Find where the given text appears and provide that cell's center as [x, y] coordinate. 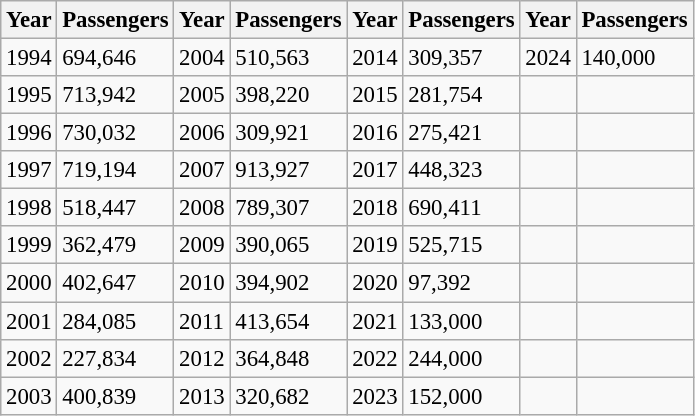
394,902 [288, 283]
2008 [202, 208]
2023 [375, 396]
320,682 [288, 396]
2020 [375, 283]
518,447 [116, 208]
2012 [202, 358]
2003 [29, 396]
448,323 [462, 170]
1999 [29, 245]
364,848 [288, 358]
713,942 [116, 95]
2018 [375, 208]
402,647 [116, 283]
133,000 [462, 321]
2002 [29, 358]
309,921 [288, 133]
2007 [202, 170]
2014 [375, 58]
140,000 [634, 58]
2001 [29, 321]
244,000 [462, 358]
227,834 [116, 358]
730,032 [116, 133]
2017 [375, 170]
2015 [375, 95]
281,754 [462, 95]
398,220 [288, 95]
400,839 [116, 396]
2009 [202, 245]
309,357 [462, 58]
913,927 [288, 170]
719,194 [116, 170]
2019 [375, 245]
2004 [202, 58]
690,411 [462, 208]
2005 [202, 95]
1996 [29, 133]
1995 [29, 95]
1997 [29, 170]
362,479 [116, 245]
789,307 [288, 208]
2022 [375, 358]
97,392 [462, 283]
413,654 [288, 321]
2011 [202, 321]
2006 [202, 133]
2024 [548, 58]
2010 [202, 283]
2021 [375, 321]
525,715 [462, 245]
2016 [375, 133]
2013 [202, 396]
694,646 [116, 58]
2000 [29, 283]
275,421 [462, 133]
1998 [29, 208]
284,085 [116, 321]
152,000 [462, 396]
1994 [29, 58]
390,065 [288, 245]
510,563 [288, 58]
